Extract the (X, Y) coordinate from the center of the cell holding the provided text.  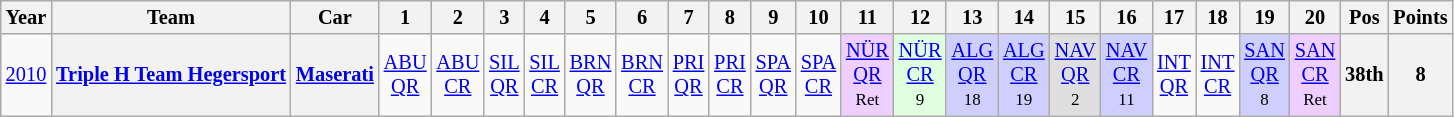
INTQR (1174, 75)
Triple H Team Hegersport (171, 75)
6 (642, 17)
PRICR (730, 75)
2 (458, 17)
SANQR8 (1264, 75)
15 (1076, 17)
BRNQR (591, 75)
NAVCR11 (1126, 75)
Pos (1364, 17)
16 (1126, 17)
INTCR (1218, 75)
Car (335, 17)
12 (920, 17)
Team (171, 17)
9 (774, 17)
NÜRCR9 (920, 75)
1 (406, 17)
SILCR (544, 75)
NAVQR2 (1076, 75)
Points (1420, 17)
14 (1024, 17)
38th (1364, 75)
13 (972, 17)
SPAQR (774, 75)
7 (688, 17)
PRIQR (688, 75)
3 (504, 17)
BRNCR (642, 75)
ALGQR18 (972, 75)
ABUCR (458, 75)
SILQR (504, 75)
SPACR (818, 75)
NÜRQRRet (868, 75)
19 (1264, 17)
10 (818, 17)
ABUQR (406, 75)
18 (1218, 17)
SANCRRet (1315, 75)
Year (26, 17)
17 (1174, 17)
Maserati (335, 75)
4 (544, 17)
20 (1315, 17)
11 (868, 17)
5 (591, 17)
ALGCR19 (1024, 75)
2010 (26, 75)
